From the cell containing the given text, extract its center point as (x, y) coordinate. 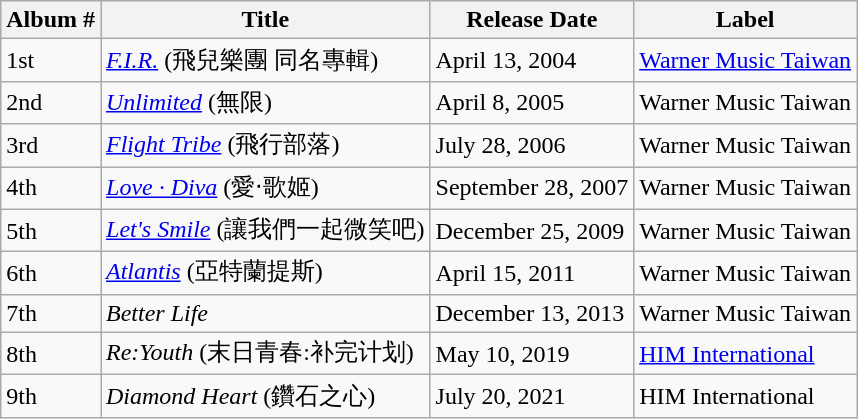
4th (51, 188)
Love · Diva (愛‧歌姬) (265, 188)
July 20, 2021 (532, 396)
9th (51, 396)
September 28, 2007 (532, 188)
F.I.R. (飛兒樂團 同名專輯) (265, 60)
Let's Smile (讓我們一起微笑吧) (265, 230)
8th (51, 354)
1st (51, 60)
April 15, 2011 (532, 274)
Album # (51, 20)
Flight Tribe (飛行部落) (265, 146)
April 8, 2005 (532, 102)
Re:Youth (末日青春:补完计划) (265, 354)
Title (265, 20)
May 10, 2019 (532, 354)
Atlantis (亞特蘭提斯) (265, 274)
7th (51, 313)
Better Life (265, 313)
Label (746, 20)
Release Date (532, 20)
December 25, 2009 (532, 230)
July 28, 2006 (532, 146)
April 13, 2004 (532, 60)
2nd (51, 102)
Unlimited (無限) (265, 102)
6th (51, 274)
Diamond Heart (鑽石之心) (265, 396)
5th (51, 230)
3rd (51, 146)
December 13, 2013 (532, 313)
